Output the (X, Y) coordinate of the center of the cell containing the given text.  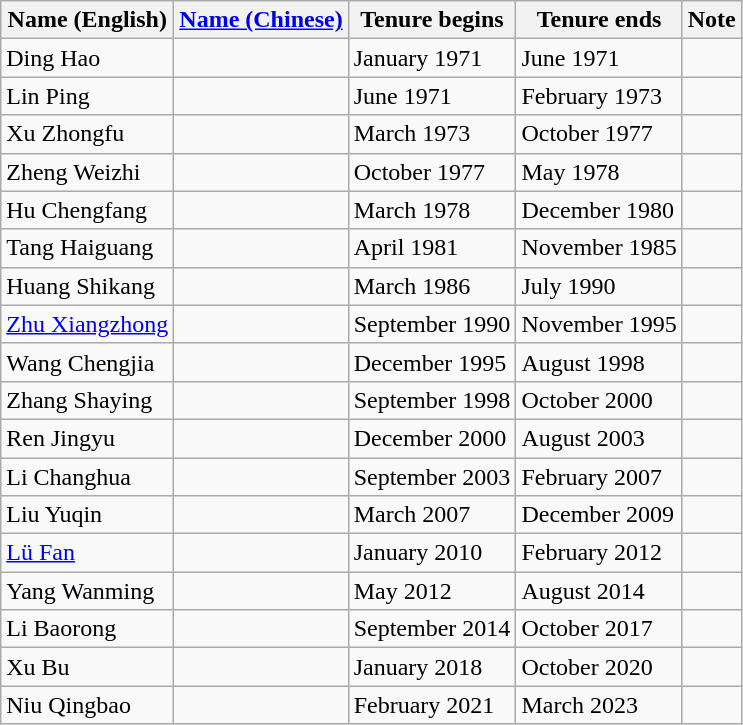
Name (Chinese) (261, 20)
Li Baorong (88, 629)
August 2003 (599, 438)
December 1995 (432, 362)
February 2021 (432, 705)
March 1973 (432, 134)
September 2003 (432, 477)
December 2000 (432, 438)
March 1986 (432, 286)
Huang Shikang (88, 286)
Li Changhua (88, 477)
February 2012 (599, 553)
Tenure ends (599, 20)
November 1985 (599, 248)
Xu Bu (88, 667)
May 2012 (432, 591)
Liu Yuqin (88, 515)
November 1995 (599, 324)
Tang Haiguang (88, 248)
Lin Ping (88, 96)
Lü Fan (88, 553)
Tenure begins (432, 20)
January 2018 (432, 667)
December 2009 (599, 515)
Name (English) (88, 20)
Wang Chengjia (88, 362)
October 2017 (599, 629)
Ding Hao (88, 58)
January 2010 (432, 553)
Zhu Xiangzhong (88, 324)
September 1998 (432, 400)
Yang Wanming (88, 591)
February 1973 (599, 96)
August 2014 (599, 591)
Ren Jingyu (88, 438)
May 1978 (599, 172)
September 1990 (432, 324)
April 1981 (432, 248)
August 1998 (599, 362)
March 1978 (432, 210)
December 1980 (599, 210)
Hu Chengfang (88, 210)
July 1990 (599, 286)
Zheng Weizhi (88, 172)
October 2000 (599, 400)
March 2023 (599, 705)
February 2007 (599, 477)
Xu Zhongfu (88, 134)
March 2007 (432, 515)
Niu Qingbao (88, 705)
October 2020 (599, 667)
Note (712, 20)
Zhang Shaying (88, 400)
September 2014 (432, 629)
January 1971 (432, 58)
